Output the (X, Y) coordinate of the center of the cell containing the given text.  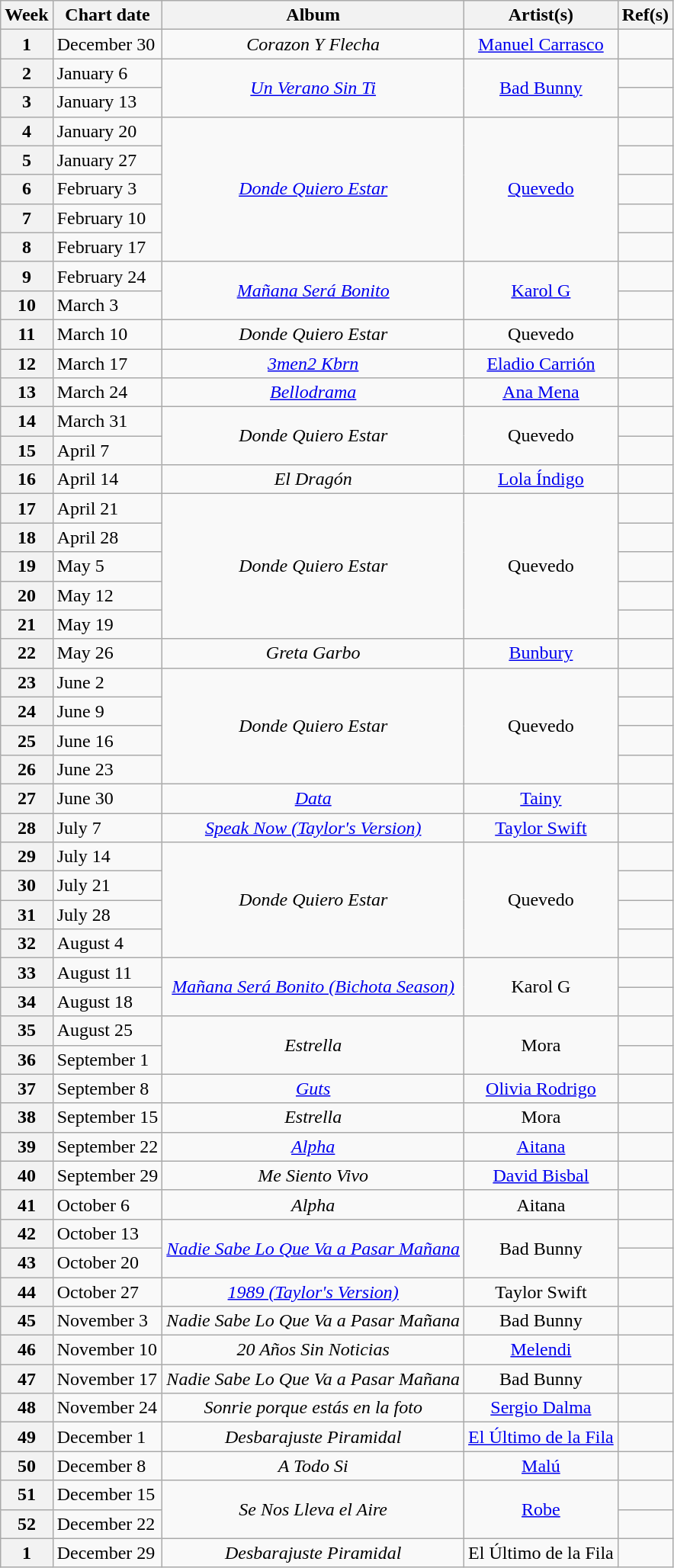
9 (27, 276)
22 (27, 653)
February 10 (108, 218)
April 28 (108, 537)
Data (313, 798)
31 (27, 915)
46 (27, 1350)
25 (27, 740)
30 (27, 886)
Melendi (541, 1350)
15 (27, 451)
21 (27, 624)
October 20 (108, 1262)
Sergio Dalma (541, 1408)
39 (27, 1146)
November 3 (108, 1321)
September 1 (108, 1060)
37 (27, 1089)
September 29 (108, 1175)
March 31 (108, 422)
16 (27, 479)
35 (27, 1031)
May 19 (108, 624)
32 (27, 944)
A Todo Si (313, 1466)
38 (27, 1117)
November 10 (108, 1350)
8 (27, 247)
6 (27, 189)
January 27 (108, 160)
Week (27, 15)
36 (27, 1060)
June 23 (108, 769)
Guts (313, 1089)
January 13 (108, 102)
3 (27, 102)
August 11 (108, 973)
14 (27, 422)
12 (27, 364)
February 3 (108, 189)
33 (27, 973)
May 5 (108, 566)
El Dragón (313, 479)
December 1 (108, 1437)
May 12 (108, 595)
18 (27, 537)
Speak Now (Taylor's Version) (313, 827)
41 (27, 1204)
Artist(s) (541, 15)
47 (27, 1379)
July 7 (108, 827)
42 (27, 1233)
Ana Mena (541, 393)
29 (27, 857)
51 (27, 1495)
Un Verano Sin Ti (313, 88)
Chart date (108, 15)
March 10 (108, 334)
December 15 (108, 1495)
February 24 (108, 276)
5 (27, 160)
Corazon Y Flecha (313, 44)
September 8 (108, 1089)
June 2 (108, 682)
June 16 (108, 740)
Eladio Carrión (541, 364)
December 22 (108, 1524)
Greta Garbo (313, 653)
26 (27, 769)
June 9 (108, 711)
October 13 (108, 1233)
Robe (541, 1509)
July 14 (108, 857)
27 (27, 798)
19 (27, 566)
Tainy (541, 798)
17 (27, 508)
March 3 (108, 305)
March 24 (108, 393)
January 6 (108, 73)
Bunbury (541, 653)
43 (27, 1262)
April 21 (108, 508)
10 (27, 305)
Mañana Será Bonito (313, 290)
January 20 (108, 131)
November 24 (108, 1408)
34 (27, 1002)
May 26 (108, 653)
Olivia Rodrigo (541, 1089)
Bellodrama (313, 393)
20 Años Sin Noticias (313, 1350)
28 (27, 827)
Album (313, 15)
23 (27, 682)
March 17 (108, 364)
July 28 (108, 915)
Ref(s) (645, 15)
Me Siento Vivo (313, 1175)
October 6 (108, 1204)
13 (27, 393)
Manuel Carrasco (541, 44)
Malú (541, 1466)
November 17 (108, 1379)
44 (27, 1292)
Sonrie porque estás en la foto (313, 1408)
August 4 (108, 944)
52 (27, 1524)
45 (27, 1321)
September 15 (108, 1117)
48 (27, 1408)
September 22 (108, 1146)
June 30 (108, 798)
Se Nos Lleva el Aire (313, 1509)
David Bisbal (541, 1175)
2 (27, 73)
20 (27, 595)
April 14 (108, 479)
Lola Índigo (541, 479)
3men2 Kbrn (313, 364)
49 (27, 1437)
1989 (Taylor's Version) (313, 1292)
50 (27, 1466)
December 8 (108, 1466)
December 30 (108, 44)
24 (27, 711)
7 (27, 218)
August 18 (108, 1002)
October 27 (108, 1292)
April 7 (108, 451)
February 17 (108, 247)
December 29 (108, 1553)
July 21 (108, 886)
40 (27, 1175)
11 (27, 334)
Mañana Será Bonito (Bichota Season) (313, 987)
August 25 (108, 1031)
4 (27, 131)
